Search for the cell housing the specified text and yield its [X, Y] center coordinate. 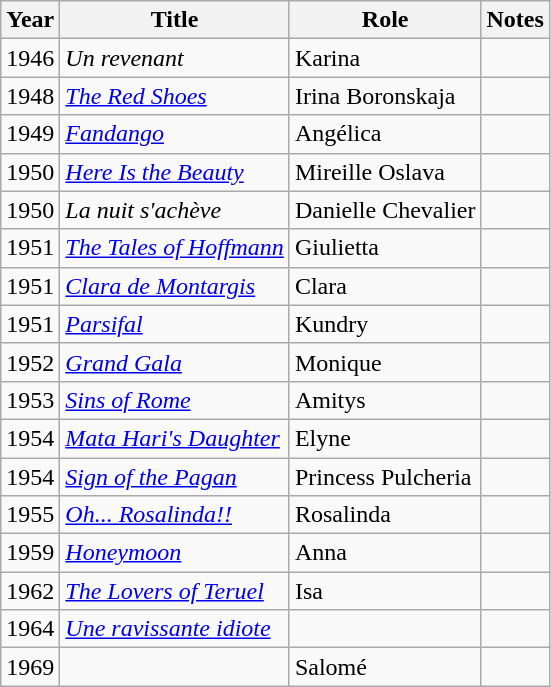
Role [385, 20]
Fandango [175, 134]
Oh... Rosalinda!! [175, 515]
Rosalinda [385, 515]
Notes [515, 20]
Angélica [385, 134]
Title [175, 20]
Danielle Chevalier [385, 210]
The Tales of Hoffmann [175, 248]
Clara [385, 286]
La nuit s'achève [175, 210]
Mata Hari's Daughter [175, 438]
Year [30, 20]
1953 [30, 400]
Clara de Montargis [175, 286]
The Red Shoes [175, 96]
Isa [385, 591]
Un revenant [175, 58]
Irina Boronskaja [385, 96]
1962 [30, 591]
Salomé [385, 667]
Amitys [385, 400]
Kundry [385, 324]
1948 [30, 96]
Anna [385, 553]
Honeymoon [175, 553]
1952 [30, 362]
Here Is the Beauty [175, 172]
Une ravissante idiote [175, 629]
Sins of Rome [175, 400]
1969 [30, 667]
1946 [30, 58]
1949 [30, 134]
Parsifal [175, 324]
Princess Pulcheria [385, 477]
1964 [30, 629]
1959 [30, 553]
Mireille Oslava [385, 172]
Giulietta [385, 248]
1955 [30, 515]
Elyne [385, 438]
Monique [385, 362]
Karina [385, 58]
Sign of the Pagan [175, 477]
The Lovers of Teruel [175, 591]
Grand Gala [175, 362]
